Determine the (x, y) coordinate at the center of the cell enclosing the given text.  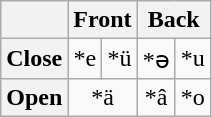
*ü (120, 59)
*ä (102, 97)
Close (34, 59)
*â (156, 97)
*u (192, 59)
Front (102, 20)
*ə (156, 59)
*e (85, 59)
*o (192, 97)
Open (34, 97)
Back (174, 20)
